Capture the cell that displays the provided text and extract its (X, Y) central coordinate. 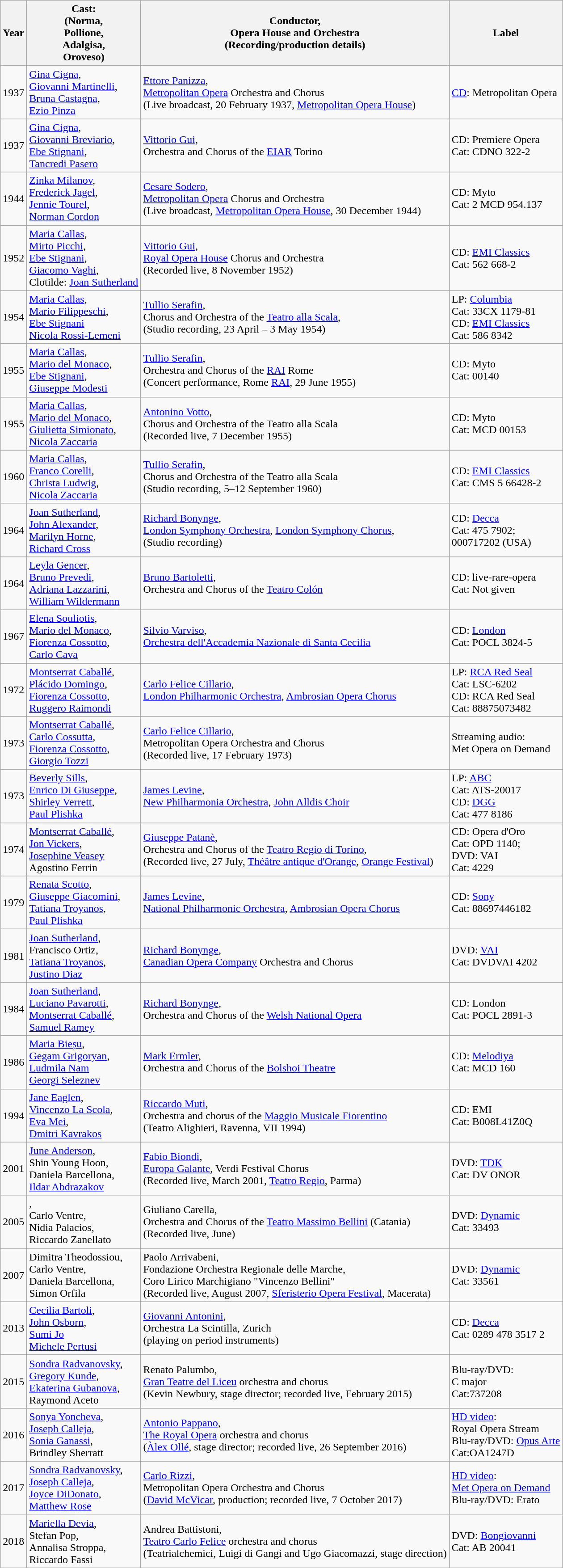
Richard Bonynge,Orchestra and Chorus of the Welsh National Opera (295, 1009)
Montserrat Caballé,Jon Vickers,Josephine VeaseyAgostino Ferrin (84, 849)
DVD: DynamicCat: 33561 (506, 1275)
Antonino Votto,Chorus and Orchestra of the Teatro alla Scala(Recorded live, 7 December 1955) (295, 424)
Fabio Biondi,Europa Galante, Verdi Festival Chorus(Recorded live, March 2001, Teatro Regio, Parma) (295, 1168)
HD video:Royal Opera StreamBlu-ray/DVD: Opus ArteCat:OA1247D (506, 1435)
CD: EMICat: B008L41Z0Q (506, 1116)
LP: RCA Red SealCat: LSC-6202CD: RCA Red SealCat: 88875073482 (506, 690)
Cecilia Bartoli,John Osborn,Sumi JoMichele Pertusi (84, 1328)
1954 (13, 317)
1974 (13, 849)
James Levine,New Philharmonia Orchestra, John Alldis Choir (295, 797)
CD: Metropolitan Opera (506, 92)
Sondra Radvanovsky,Gregory Kunde,Ekaterina Gubanova,Raymond Aceto (84, 1381)
Cast:(Norma,Pollione,Adalgisa,Oroveso) (84, 33)
Giovanni Antonini,Orchestra La Scintilla, Zurich(playing on period instruments) (295, 1328)
2018 (13, 1541)
Bruno Bartoletti,Orchestra and Chorus of the Teatro Colón (295, 583)
CD: SonyCat: 88697446182 (506, 903)
Renata Scotto,Giuseppe Giacomini,Tatiana Troyanos,Paul Plishka (84, 903)
Beverly Sills,Enrico Di Giuseppe,Shirley Verrett,Paul Plishka (84, 797)
1986 (13, 1062)
LP: ColumbiaCat: 33CX 1179-81CD: EMI ClassicsCat: 586 8342 (506, 317)
Vittorio Gui,Royal Opera House Chorus and Orchestra(Recorded live, 8 November 1952) (295, 258)
CD: live-rare-opera Cat: Not given (506, 583)
Zinka Milanov,Frederick Jagel,Jennie Tourel,Norman Cordon (84, 198)
James Levine,National Philharmonic Orchestra, Ambrosian Opera Chorus (295, 903)
Giuliano Carella,Orchestra and Chorus of the Teatro Massimo Bellini (Catania)(Recorded live, June) (295, 1222)
1944 (13, 198)
Maria Callas,Mirto Picchi,Ebe Stignani,Giacomo Vaghi,Clotilde: Joan Sutherland (84, 258)
Carlo Felice Cillario,London Philharmonic Orchestra, Ambrosian Opera Chorus (295, 690)
Joan Sutherland,Luciano Pavarotti,Montserrat Caballé,Samuel Ramey (84, 1009)
Carlo Rizzi,Metropolitan Opera Orchestra and Chorus(David McVicar, production; recorded live, 7 October 2017) (295, 1488)
DVD: DynamicCat: 33493 (506, 1222)
Montserrat Caballé,Carlo Cossutta,Fiorenza Cossotto,Giorgio Tozzi (84, 743)
Sondra Radvanovsky,Joseph Calleja,Joyce DiDonato,Matthew Rose (84, 1488)
Sonya Yoncheva,Joseph Calleja,Sonia Ganassi,Brindley Sherratt (84, 1435)
Antonio Pappano,The Royal Opera orchestra and chorus(Àlex Ollé, stage director; recorded live, 26 September 2016) (295, 1435)
1994 (13, 1116)
Giuseppe Patanè,Orchestra and Chorus of the Teatro Regio di Torino,(Recorded live, 27 July, Théâtre antique d'Orange, Orange Festival) (295, 849)
Gina Cigna,Giovanni Martinelli,Bruna Castagna,Ezio Pinza (84, 92)
DVD: TDKCat: DV ONOR (506, 1168)
2005 (13, 1222)
Mark Ermler,Orchestra and Chorus of the Bolshoi Theatre (295, 1062)
Dimitra Theodossiou,Carlo Ventre,Daniela Barcellona,Simon Orfila (84, 1275)
1981 (13, 956)
2015 (13, 1381)
2001 (13, 1168)
Maria Bieșu,Gegam Grigoryan,Ludmila NamGeorgi Seleznev (84, 1062)
Jane Eaglen,Vincenzo La Scola,Eva Mei,Dmitri Kavrakos (84, 1116)
CD: MelodiyaCat: MCD 160 (506, 1062)
Silvio Varviso,Orchestra dell'Accademia Nazionale di Santa Cecilia (295, 636)
Maria Callas,Franco Corelli,Christa Ludwig,Nicola Zaccaria (84, 476)
CD: Myto Cat: 2 MCD 954.137 (506, 198)
Andrea Battistoni,Teatro Carlo Felice orchestra and chorus(Teatrialchemici, Luigi di Gangi and Ugo Giacomazzi, stage direction) (295, 1541)
June Anderson,Shin Young Hoon,Daniela Barcellona,Ildar Abdrazakov (84, 1168)
CD: EMI ClassicsCat: 562 668-2 (506, 258)
CD: DeccaCat: 0289 478 3517 2 (506, 1328)
HD video:Met Opera on DemandBlu-ray/DVD: Erato (506, 1488)
Cesare Sodero,Metropolitan Opera Chorus and Orchestra (Live broadcast, Metropolitan Opera House, 30 December 1944) (295, 198)
,Carlo Ventre,Nidia Palacios,Riccardo Zanellato (84, 1222)
2016 (13, 1435)
CD: Opera d'OroCat: OPD 1140;DVD: VAICat: 4229 (506, 849)
CD: Myto Cat: 00140 (506, 370)
Streaming audio:Met Opera on Demand (506, 743)
Maria Callas,Mario del Monaco,Giulietta Simionato,Nicola Zaccaria (84, 424)
Vittorio Gui,Orchestra and Chorus of the EIAR Torino (295, 146)
Blu-ray/DVD:C majorCat:737208 (506, 1381)
Year (13, 33)
1984 (13, 1009)
CD: LondonCat: POCL 2891-3 (506, 1009)
2013 (13, 1328)
1960 (13, 476)
CD: DeccaCat: 475 7902;000717202 (USA) (506, 530)
Elena Souliotis,Mario del Monaco,Fiorenza Cossotto,Carlo Cava (84, 636)
Maria Callas,Mario Filippeschi,Ebe StignaniNicola Rossi-Lemeni (84, 317)
Maria Callas,Mario del Monaco,Ebe Stignani,Giuseppe Modesti (84, 370)
DVD: VAICat: DVDVAI 4202 (506, 956)
Carlo Felice Cillario,Metropolitan Opera Orchestra and Chorus(Recorded live, 17 February 1973) (295, 743)
CD: EMI ClassicsCat: CMS 5 66428-2 (506, 476)
Tullio Serafin,Chorus and Orchestra of the Teatro alla Scala(Studio recording, 5–12 September 1960) (295, 476)
DVD: BongiovanniCat: AB 20041 (506, 1541)
Renato Palumbo,Gran Teatre del Liceu orchestra and chorus(Kevin Newbury, stage director; recorded live, February 2015) (295, 1381)
Richard Bonynge,London Symphony Orchestra, London Symphony Chorus,(Studio recording) (295, 530)
CD: LondonCat: POCL 3824-5 (506, 636)
CD: Premiere Opera Cat: CDNO 322-2 (506, 146)
Mariella Devia,Stefan Pop,Annalisa Stroppa,Riccardo Fassi (84, 1541)
Tullio Serafin,Orchestra and Chorus of the RAI Rome(Concert performance, Rome RAI, 29 June 1955) (295, 370)
Gina Cigna,Giovanni Breviario,Ebe Stignani,Tancredi Pasero (84, 146)
Richard Bonynge,Canadian Opera Company Orchestra and Chorus (295, 956)
Riccardo Muti,Orchestra and chorus of the Maggio Musicale Fiorentino(Teatro Alighieri, Ravenna, VII 1994) (295, 1116)
2007 (13, 1275)
Leyla Gencer,Bruno Prevedi,Adriana Lazzarini,William Wildermann (84, 583)
CD: MytoCat: MCD 00153 (506, 424)
Joan Sutherland,Francisco Ortiz,Tatiana Troyanos,Justino Diaz (84, 956)
1972 (13, 690)
Ettore Panizza,Metropolitan Opera Orchestra and Chorus(Live broadcast, 20 February 1937, Metropolitan Opera House) (295, 92)
1979 (13, 903)
2017 (13, 1488)
Label (506, 33)
Joan Sutherland,John Alexander,Marilyn Horne,Richard Cross (84, 530)
Conductor,Opera House and Orchestra(Recording/production details) (295, 33)
Tullio Serafin,Chorus and Orchestra of the Teatro alla Scala,(Studio recording, 23 April – 3 May 1954) (295, 317)
1952 (13, 258)
Montserrat Caballé,Plácido Domingo,Fiorenza Cossotto,Ruggero Raimondi (84, 690)
1967 (13, 636)
LP: ABCCat: ATS-20017CD: DGGCat: 477 8186 (506, 797)
